Identify which cell holds the provided text, then report its [X, Y] central coordinate. 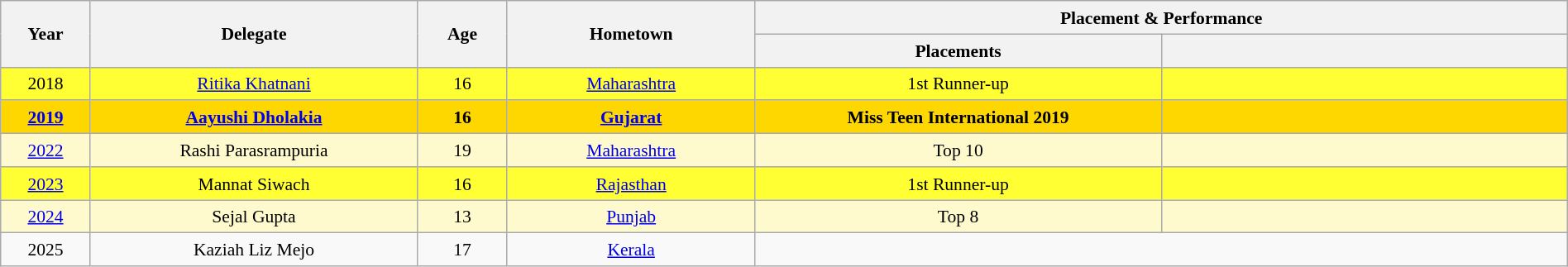
Hometown [631, 34]
2019 [46, 117]
Top 8 [958, 217]
2024 [46, 217]
Age [463, 34]
Rajasthan [631, 184]
2022 [46, 150]
13 [463, 217]
Placements [958, 50]
Kerala [631, 250]
Miss Teen International 2019 [958, 117]
Year [46, 34]
Kaziah Liz Mejo [253, 250]
Mannat Siwach [253, 184]
17 [463, 250]
Gujarat [631, 117]
Aayushi Dholakia [253, 117]
Placement & Performance [1161, 17]
2023 [46, 184]
Top 10 [958, 150]
Sejal Gupta [253, 217]
Rashi Parasrampuria [253, 150]
19 [463, 150]
Punjab [631, 217]
Delegate [253, 34]
2025 [46, 250]
Ritika Khatnani [253, 83]
2018 [46, 83]
